From the cell containing the given text, extract its center point as (x, y) coordinate. 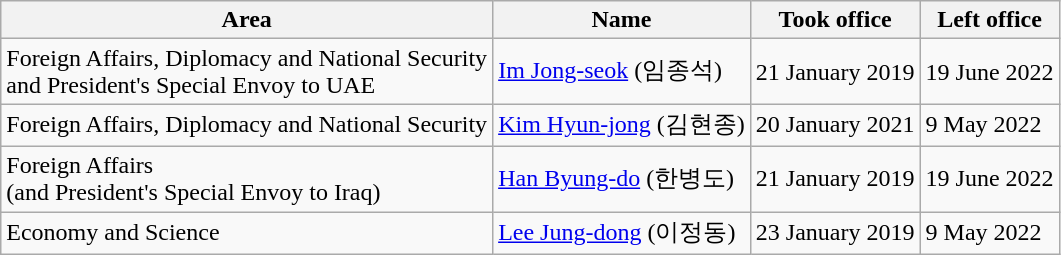
Foreign Affairs, Diplomacy and National Securityand President's Special Envoy to UAE (247, 72)
Name (622, 20)
Took office (835, 20)
Economy and Science (247, 234)
Lee Jung-dong (이정동) (622, 234)
Left office (990, 20)
Han Byung-do (한병도) (622, 178)
23 January 2019 (835, 234)
Im Jong-seok (임종석) (622, 72)
Area (247, 20)
20 January 2021 (835, 126)
Foreign Affairs(and President's Special Envoy to Iraq) (247, 178)
Foreign Affairs, Diplomacy and National Security (247, 126)
Kim Hyun-jong (김현종) (622, 126)
